Locate the cell with the specified text and output its [x, y] center coordinate. 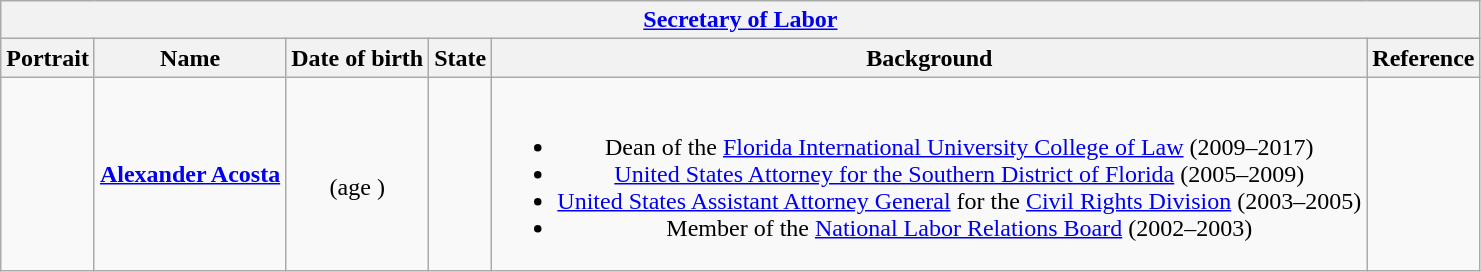
Portrait [48, 58]
Reference [1424, 58]
State [460, 58]
(age ) [358, 174]
Background [930, 58]
Alexander Acosta [190, 174]
Date of birth [358, 58]
Name [190, 58]
Secretary of Labor [740, 20]
